Identify which cell holds the provided text, then report its (X, Y) central coordinate. 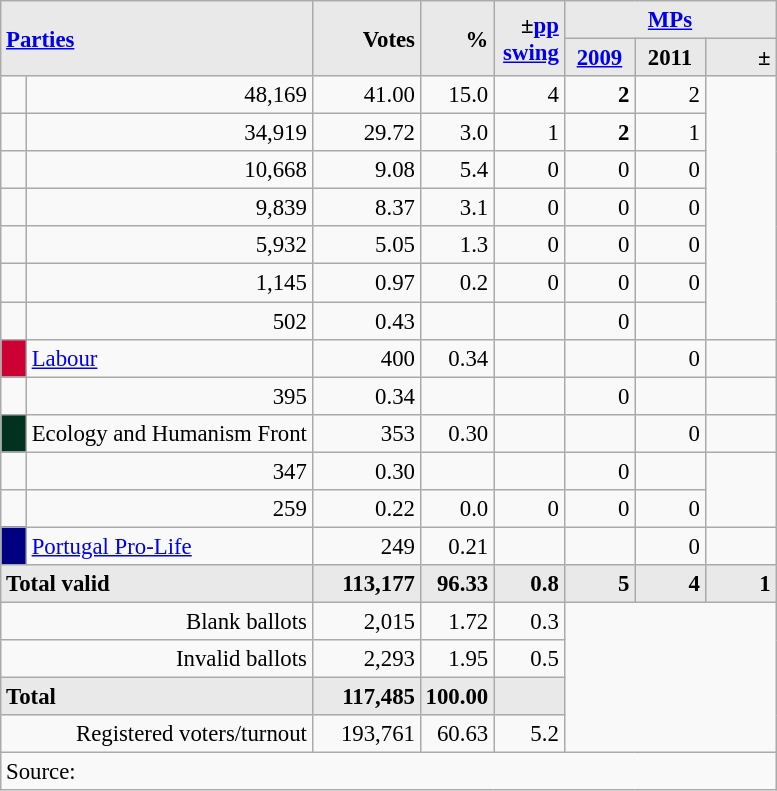
Parties (156, 38)
60.63 (456, 734)
259 (169, 509)
41.00 (366, 95)
Blank ballots (156, 621)
Invalid ballots (156, 659)
15.0 (456, 95)
0.97 (366, 283)
0.3 (530, 621)
2011 (670, 58)
1.3 (456, 245)
Ecology and Humanism Front (169, 433)
34,919 (169, 133)
8.37 (366, 208)
1,145 (169, 283)
29.72 (366, 133)
5 (600, 584)
395 (169, 396)
249 (366, 546)
MPs (670, 20)
0.21 (456, 546)
0.0 (456, 509)
0.8 (530, 584)
5.2 (530, 734)
Source: (388, 772)
2,293 (366, 659)
100.00 (456, 697)
Total valid (156, 584)
400 (366, 358)
3.1 (456, 208)
9.08 (366, 170)
±pp swing (530, 38)
0.5 (530, 659)
Portugal Pro-Life (169, 546)
96.33 (456, 584)
Votes (366, 38)
0.22 (366, 509)
353 (366, 433)
Labour (169, 358)
48,169 (169, 95)
502 (169, 321)
Total (156, 697)
10,668 (169, 170)
1.95 (456, 659)
117,485 (366, 697)
± (740, 58)
Registered voters/turnout (156, 734)
1.72 (456, 621)
0.2 (456, 283)
0.43 (366, 321)
5,932 (169, 245)
113,177 (366, 584)
193,761 (366, 734)
2009 (600, 58)
3.0 (456, 133)
9,839 (169, 208)
5.4 (456, 170)
5.05 (366, 245)
2,015 (366, 621)
% (456, 38)
347 (169, 471)
